For the text-containing cell, return its midpoint in (X, Y) coordinate format. 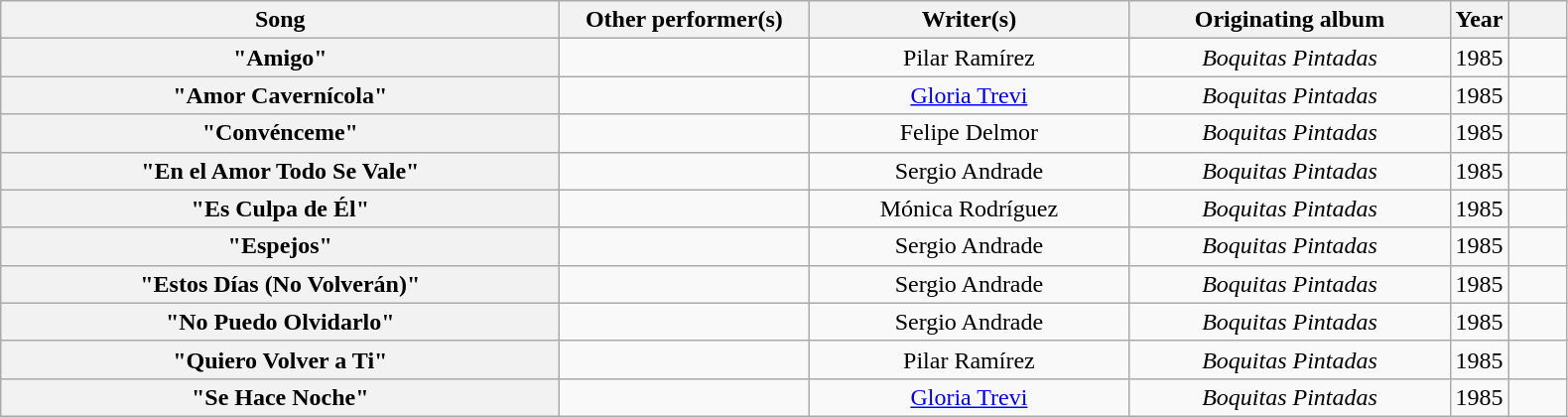
"Espejos" (280, 246)
Other performer(s) (685, 20)
Song (280, 20)
"Se Hace Noche" (280, 397)
Writer(s) (969, 20)
"Es Culpa de Él" (280, 208)
"Amor Cavernícola" (280, 95)
"Quiero Volver a Ti" (280, 359)
"Convénceme" (280, 133)
Year (1479, 20)
"Estos Días (No Volverán)" (280, 284)
"Amigo" (280, 58)
Originating album (1290, 20)
Felipe Delmor (969, 133)
"En el Amor Todo Se Vale" (280, 171)
"No Puedo Olvidarlo" (280, 322)
Mónica Rodríguez (969, 208)
